Detect which cell encompasses the target text, then output its (X, Y) center coordinate. 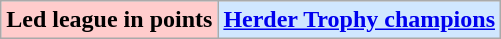
Led league in points (110, 20)
Herder Trophy champions (360, 20)
